Scan for the cell matching the given text and deliver its [X, Y] coordinate at center. 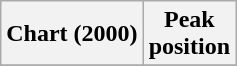
Peak position [189, 34]
Chart (2000) [72, 34]
